Scan for the cell matching the given text and deliver its [X, Y] coordinate at center. 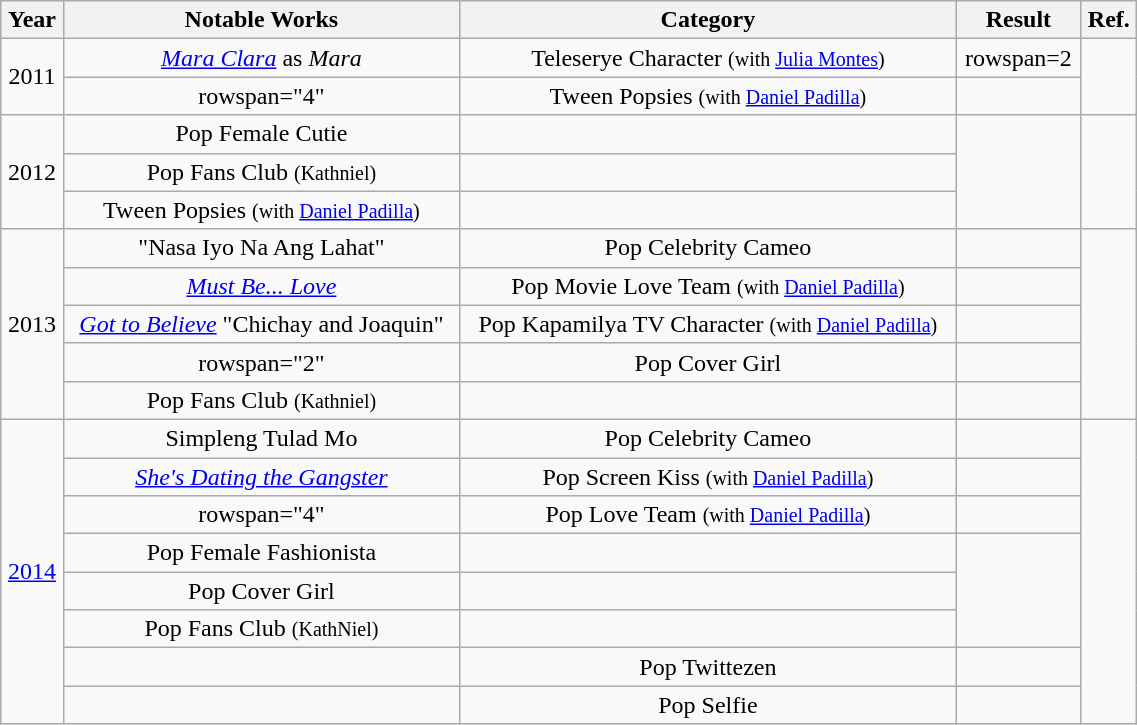
Simpleng Tulad Mo [262, 438]
Mara Clara as Mara [262, 58]
2011 [32, 77]
rowspan=2 [1018, 58]
Must Be... Love [262, 286]
2013 [32, 324]
Pop Twittezen [708, 667]
Pop Selfie [708, 705]
Pop Fans Club (KathNiel) [262, 629]
Pop Love Team (with Daniel Padilla) [708, 515]
"Nasa Iyo Na Ang Lahat" [262, 248]
Result [1018, 20]
She's Dating the Gangster [262, 477]
Teleserye Character (with Julia Montes) [708, 58]
Year [32, 20]
Category [708, 20]
Pop Screen Kiss (with Daniel Padilla) [708, 477]
rowspan="2" [262, 362]
Ref. [1109, 20]
Pop Movie Love Team (with Daniel Padilla) [708, 286]
Pop Kapamilya TV Character (with Daniel Padilla) [708, 324]
Pop Female Cutie [262, 134]
Pop Female Fashionista [262, 553]
2014 [32, 571]
Notable Works [262, 20]
2012 [32, 172]
Got to Believe "Chichay and Joaquin" [262, 324]
